Find where the given text appears and provide that cell's center as [x, y] coordinate. 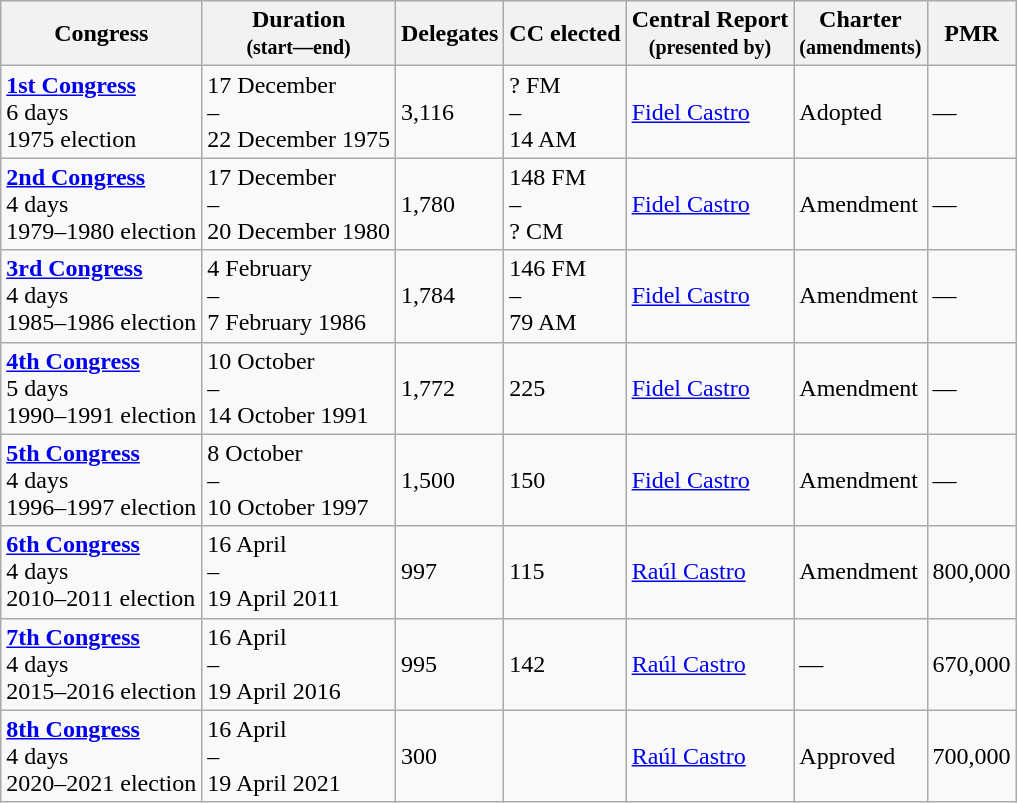
17 December–22 December 1975 [299, 112]
? FM–14 AM [565, 112]
16 April–19 April 2011 [299, 572]
3rd Congress4 days1985–1986 election [102, 296]
Central Report(presented by) [710, 34]
997 [449, 572]
150 [565, 480]
800,000 [972, 572]
Delegates [449, 34]
1st Congress6 days1975 election [102, 112]
17 December–20 December 1980 [299, 204]
700,000 [972, 756]
Charter(amendments) [860, 34]
Approved [860, 756]
3,116 [449, 112]
7th Congress4 days2015–2016 election [102, 664]
6th Congress4 days2010–2011 election [102, 572]
1,500 [449, 480]
148 FM–? CM [565, 204]
16 April – 19 April 2016 [299, 664]
4th Congress5 days1990–1991 election [102, 388]
995 [449, 664]
Congress [102, 34]
300 [449, 756]
16 April – 19 April 2021 [299, 756]
4 February– 7 February 1986 [299, 296]
CC elected [565, 34]
1,780 [449, 204]
PMR [972, 34]
Duration(start—end) [299, 34]
2nd Congress4 days1979–1980 election [102, 204]
115 [565, 572]
146 FM–79 AM [565, 296]
670,000 [972, 664]
142 [565, 664]
225 [565, 388]
1,772 [449, 388]
10 October–14 October 1991 [299, 388]
8th Congress4 days2020–2021 election [102, 756]
8 October–10 October 1997 [299, 480]
1,784 [449, 296]
Adopted [860, 112]
5th Congress4 days1996–1997 election [102, 480]
